Extract the (x, y) coordinate from the center of the cell holding the provided text.  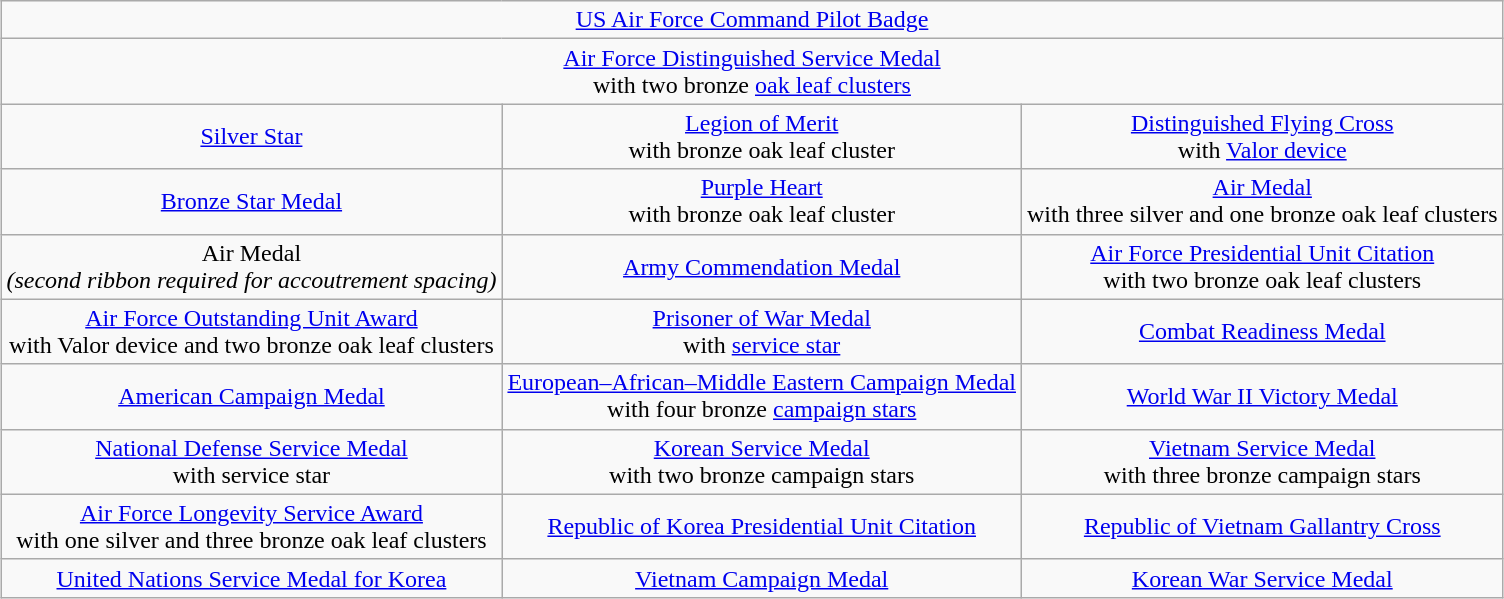
European–African–Middle Eastern Campaign Medalwith four bronze campaign stars (762, 396)
Air Force Presidential Unit Citationwith two bronze oak leaf clusters (1262, 266)
Legion of Meritwith bronze oak leaf cluster (762, 136)
Army Commendation Medal (762, 266)
Air Medalwith three silver and one bronze oak leaf clusters (1262, 202)
Combat Readiness Medal (1262, 332)
Vietnam Campaign Medal (762, 578)
Prisoner of War Medalwith service star (762, 332)
American Campaign Medal (252, 396)
US Air Force Command Pilot Badge (752, 20)
United Nations Service Medal for Korea (252, 578)
World War II Victory Medal (1262, 396)
Purple Heartwith bronze oak leaf cluster (762, 202)
Silver Star (252, 136)
Air Force Distinguished Service Medalwith two bronze oak leaf clusters (752, 72)
Bronze Star Medal (252, 202)
Korean War Service Medal (1262, 578)
Air Medal(second ribbon required for accoutrement spacing) (252, 266)
Republic of Korea Presidential Unit Citation (762, 526)
Korean Service Medalwith two bronze campaign stars (762, 462)
Vietnam Service Medalwith three bronze campaign stars (1262, 462)
Distinguished Flying Crosswith Valor device (1262, 136)
Air Force Outstanding Unit Awardwith Valor device and two bronze oak leaf clusters (252, 332)
Republic of Vietnam Gallantry Cross (1262, 526)
Air Force Longevity Service Awardwith one silver and three bronze oak leaf clusters (252, 526)
National Defense Service Medalwith service star (252, 462)
